Detect which cell encompasses the target text, then output its (x, y) center coordinate. 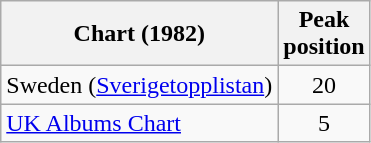
5 (324, 123)
20 (324, 85)
Chart (1982) (140, 34)
Sweden (Sverigetopplistan) (140, 85)
UK Albums Chart (140, 123)
Peakposition (324, 34)
